Output the (X, Y) coordinate of the center of the cell containing the given text.  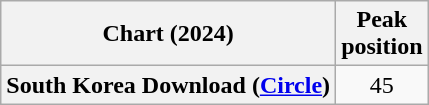
Chart (2024) (168, 34)
Peakposition (382, 34)
45 (382, 85)
South Korea Download (Circle) (168, 85)
